Output the (X, Y) coordinate of the center of the cell containing the given text.  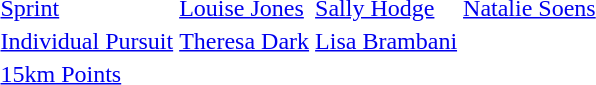
Theresa Dark (244, 41)
Lisa Brambani (386, 41)
